Output the (x, y) coordinate of the center of the cell containing the given text.  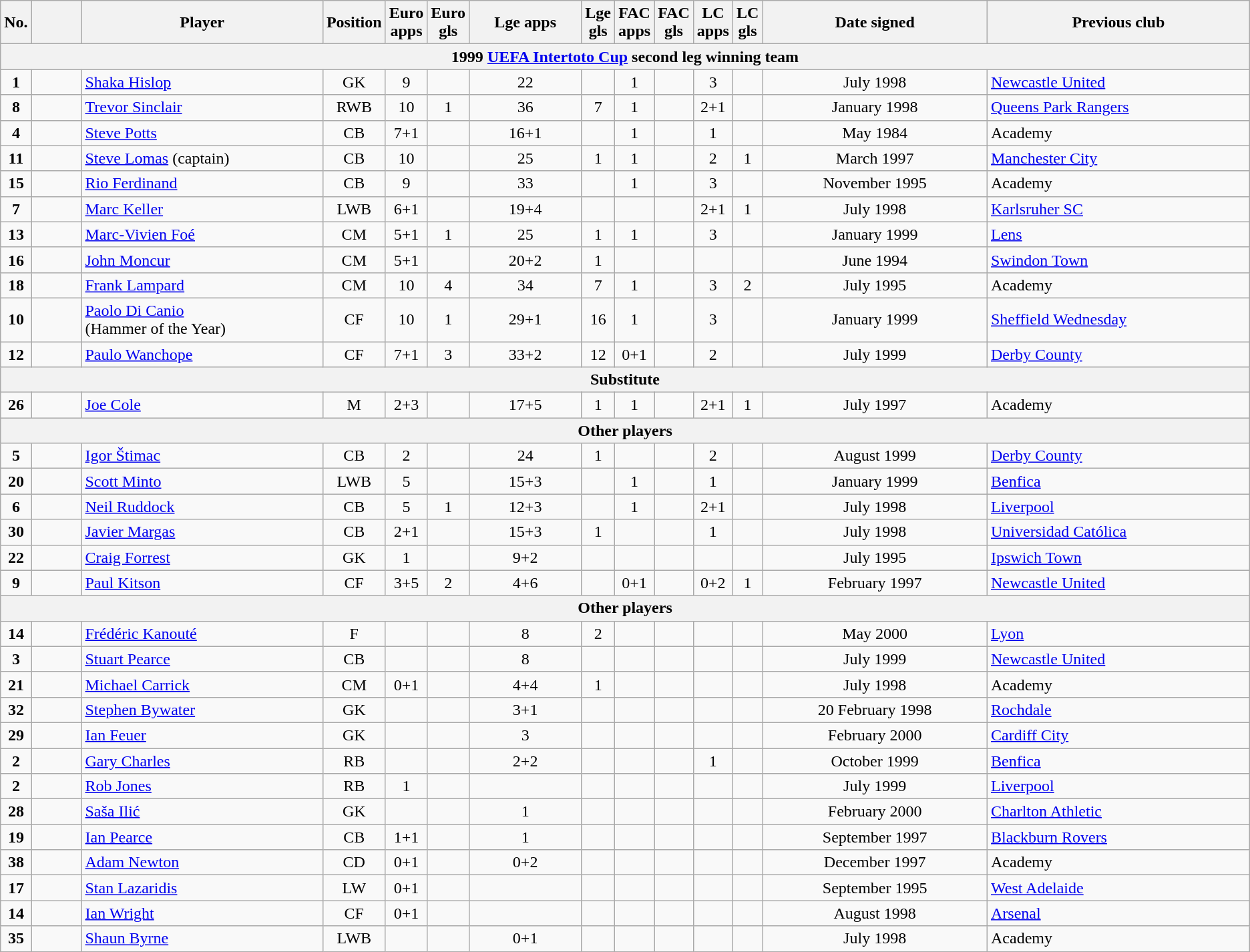
November 1995 (875, 184)
33+2 (525, 354)
July 1997 (875, 405)
September 1997 (875, 837)
Trevor Sinclair (202, 107)
Position (354, 23)
4+6 (525, 583)
Rio Ferdinand (202, 184)
March 1997 (875, 158)
Steve Potts (202, 133)
No. (16, 23)
Date signed (875, 23)
Lyon (1118, 634)
19 (16, 837)
F (354, 634)
Shaka Hislop (202, 82)
20 February 1998 (875, 710)
Frank Lampard (202, 285)
Rochdale (1118, 710)
Paulo Wanchope (202, 354)
Euro gls (449, 23)
1+1 (406, 837)
12+3 (525, 507)
3+5 (406, 583)
January 1998 (875, 107)
Ian Feuer (202, 735)
Player (202, 23)
September 1995 (875, 888)
Ian Wright (202, 913)
Javier Margas (202, 532)
28 (16, 812)
August 1998 (875, 913)
2+3 (406, 405)
11 (16, 158)
Queens Park Rangers (1118, 107)
Previous club (1118, 23)
36 (525, 107)
18 (16, 285)
Ipswich Town (1118, 557)
17+5 (525, 405)
24 (525, 456)
29+1 (525, 319)
May 1984 (875, 133)
Charlton Athletic (1118, 812)
LC gls (747, 23)
15 (16, 184)
Karlsruher SC (1118, 209)
3+1 (525, 710)
Universidad Católica (1118, 532)
9+2 (525, 557)
Swindon Town (1118, 260)
December 1997 (875, 863)
17 (16, 888)
Paul Kitson (202, 583)
Blackburn Rovers (1118, 837)
Sheffield Wednesday (1118, 319)
M (354, 405)
6+1 (406, 209)
Lens (1118, 234)
LW (354, 888)
Neil Ruddock (202, 507)
1999 UEFA Intertoto Cup second leg winning team (625, 57)
21 (16, 684)
20 (16, 481)
October 1999 (875, 760)
Steve Lomas (captain) (202, 158)
Manchester City (1118, 158)
Cardiff City (1118, 735)
Lge apps (525, 23)
Frédéric Kanouté (202, 634)
20+2 (525, 260)
Ian Pearce (202, 837)
May 2000 (875, 634)
Adam Newton (202, 863)
13 (16, 234)
CD (354, 863)
38 (16, 863)
John Moncur (202, 260)
August 1999 (875, 456)
6 (16, 507)
16+1 (525, 133)
RWB (354, 107)
Paolo Di Canio(Hammer of the Year) (202, 319)
30 (16, 532)
32 (16, 710)
FAC apps (634, 23)
Stephen Bywater (202, 710)
Scott Minto (202, 481)
Euro apps (406, 23)
West Adelaide (1118, 888)
Stan Lazaridis (202, 888)
Craig Forrest (202, 557)
June 1994 (875, 260)
Substitute (625, 380)
34 (525, 285)
33 (525, 184)
LC apps (713, 23)
19+4 (525, 209)
Marc-Vivien Foé (202, 234)
Rob Jones (202, 786)
35 (16, 939)
26 (16, 405)
Igor Štimac (202, 456)
Lge gls (598, 23)
Arsenal (1118, 913)
Michael Carrick (202, 684)
Saša Ilić (202, 812)
Stuart Pearce (202, 659)
Joe Cole (202, 405)
Gary Charles (202, 760)
February 1997 (875, 583)
2+2 (525, 760)
Shaun Byrne (202, 939)
29 (16, 735)
Marc Keller (202, 209)
4+4 (525, 684)
FAC gls (674, 23)
